Return [X, Y] of the center of cell containing provided text 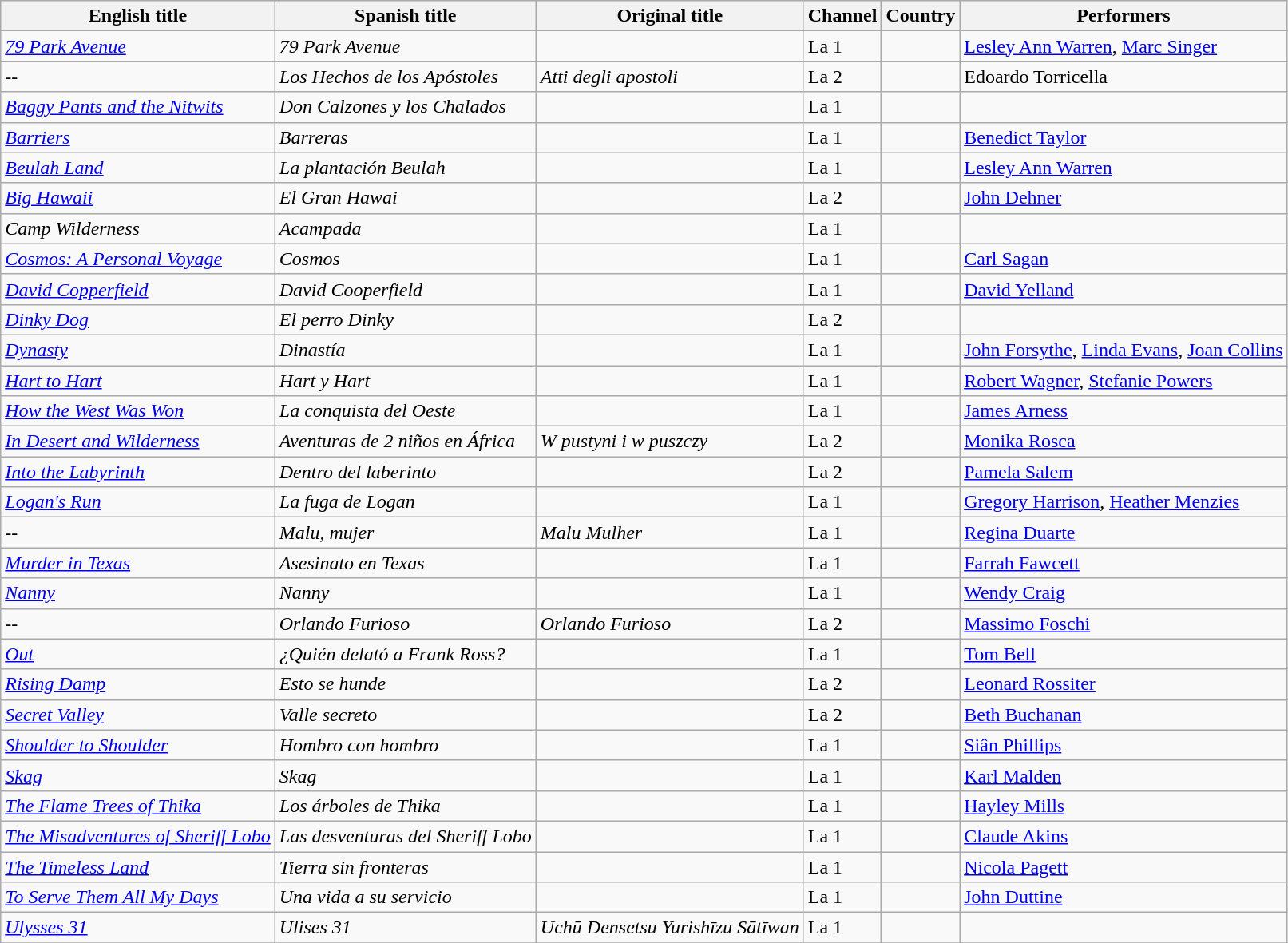
Claude Akins [1124, 836]
Into the Labyrinth [138, 472]
¿Quién delató a Frank Ross? [406, 654]
W pustyni i w puszczy [669, 442]
Robert Wagner, Stefanie Powers [1124, 381]
Nicola Pagett [1124, 866]
Esto se hunde [406, 684]
John Duttine [1124, 897]
Benedict Taylor [1124, 137]
Cosmos: A Personal Voyage [138, 259]
Dinky Dog [138, 319]
John Forsythe, Linda Evans, Joan Collins [1124, 350]
Camp Wilderness [138, 228]
Logan's Run [138, 502]
Pamela Salem [1124, 472]
Original title [669, 16]
Wendy Craig [1124, 593]
Tierra sin fronteras [406, 866]
Cosmos [406, 259]
Aventuras de 2 niños en África [406, 442]
Leonard Rossiter [1124, 684]
Lesley Ann Warren, Marc Singer [1124, 46]
Hart to Hart [138, 381]
Dynasty [138, 350]
Hart y Hart [406, 381]
La fuga de Logan [406, 502]
David Cooperfield [406, 289]
Tom Bell [1124, 654]
Beulah Land [138, 168]
Performers [1124, 16]
Country [921, 16]
Don Calzones y los Chalados [406, 107]
Spanish title [406, 16]
In Desert and Wilderness [138, 442]
Murder in Texas [138, 563]
Massimo Foschi [1124, 624]
John Dehner [1124, 198]
Valle secreto [406, 715]
The Flame Trees of Thika [138, 806]
Edoardo Torricella [1124, 77]
El perro Dinky [406, 319]
Baggy Pants and the Nitwits [138, 107]
Barriers [138, 137]
La plantación Beulah [406, 168]
Monika Rosca [1124, 442]
Asesinato en Texas [406, 563]
Acampada [406, 228]
Los árboles de Thika [406, 806]
The Timeless Land [138, 866]
Farrah Fawcett [1124, 563]
Secret Valley [138, 715]
David Copperfield [138, 289]
Uchū Densetsu Yurishīzu Sātīwan [669, 928]
El Gran Hawai [406, 198]
Siân Phillips [1124, 745]
How the West Was Won [138, 411]
David Yelland [1124, 289]
Una vida a su servicio [406, 897]
Barreras [406, 137]
Los Hechos de los Apóstoles [406, 77]
Ulises 31 [406, 928]
Carl Sagan [1124, 259]
Beth Buchanan [1124, 715]
Regina Duarte [1124, 533]
Malu Mulher [669, 533]
Hayley Mills [1124, 806]
Shoulder to Shoulder [138, 745]
Dentro del laberinto [406, 472]
La conquista del Oeste [406, 411]
Rising Damp [138, 684]
The Misadventures of Sheriff Lobo [138, 836]
To Serve Them All My Days [138, 897]
English title [138, 16]
Ulysses 31 [138, 928]
Out [138, 654]
James Arness [1124, 411]
Atti degli apostoli [669, 77]
Gregory Harrison, Heather Menzies [1124, 502]
Karl Malden [1124, 775]
Hombro con hombro [406, 745]
Las desventuras del Sheriff Lobo [406, 836]
Big Hawaii [138, 198]
Channel [842, 16]
Dinastía [406, 350]
Malu, mujer [406, 533]
Lesley Ann Warren [1124, 168]
